Identify which cell holds the provided text, then report its [X, Y] central coordinate. 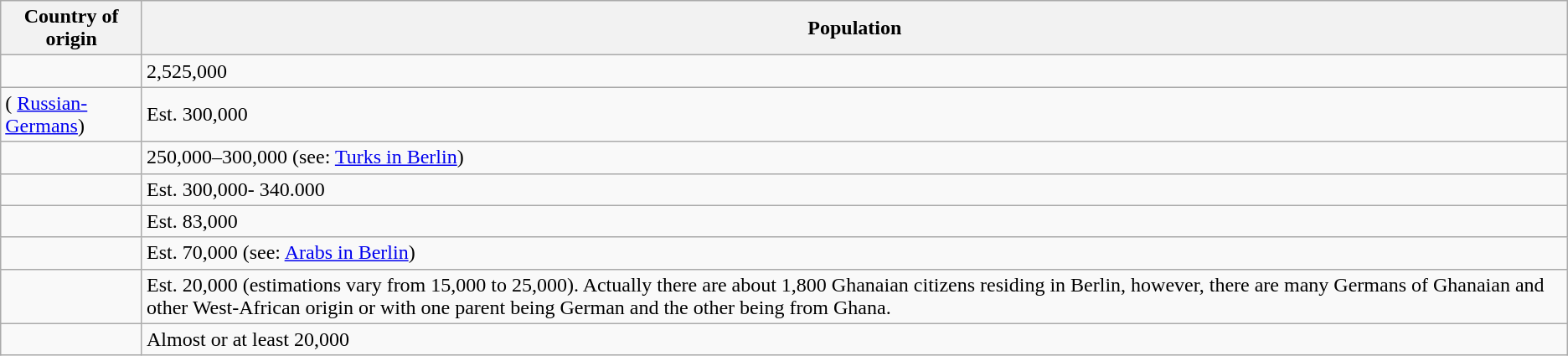
250,000–300,000 (see: Turks in Berlin) [854, 157]
Country of origin [72, 28]
Almost or at least 20,000 [854, 339]
Est. 70,000 (see: Arabs in Berlin) [854, 253]
Population [854, 28]
Est. 300,000 [854, 114]
( Russian-Germans) [72, 114]
Est. 83,000 [854, 221]
Est. 300,000- 340.000 [854, 189]
2,525,000 [854, 71]
